Return the [x, y] coordinate for the center point of the cell that contains the specified text.  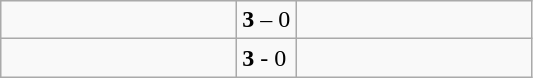
3 – 0 [266, 20]
3 - 0 [266, 58]
